Detect which cell encompasses the target text, then output its [x, y] center coordinate. 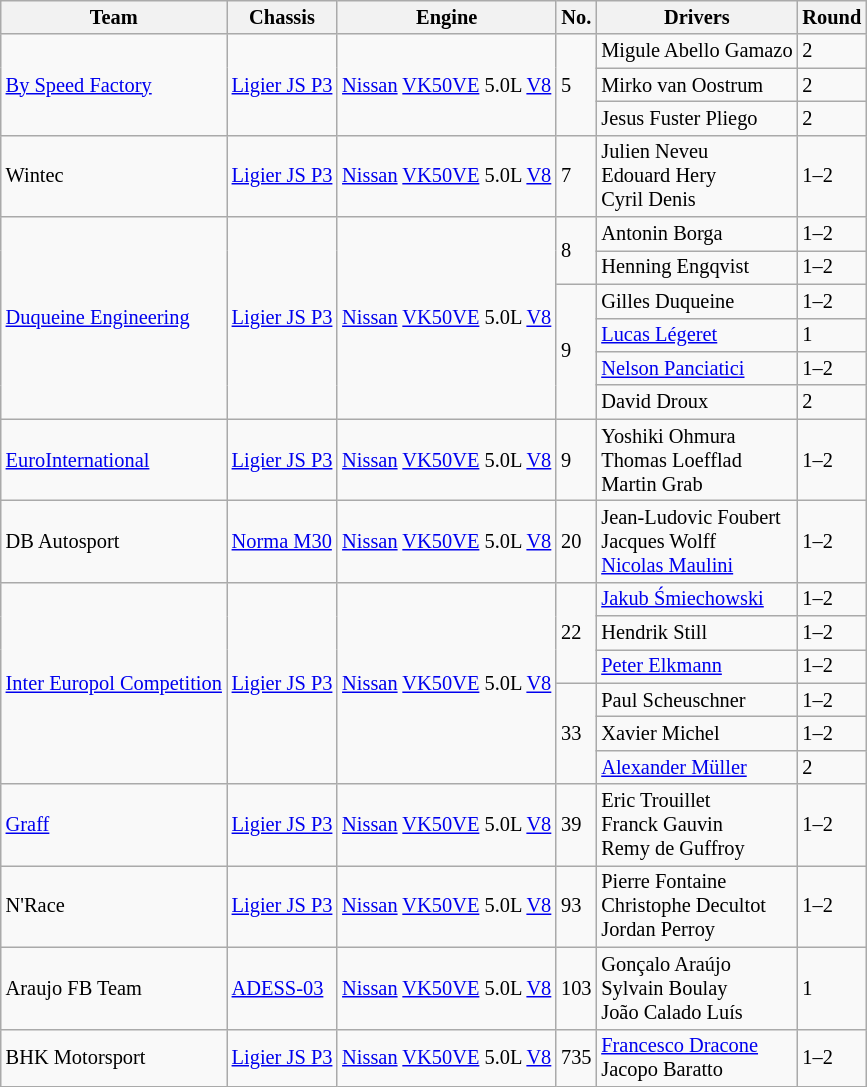
Gonçalo Araújo Sylvain Boulay João Calado Luís [696, 988]
Henning Engqvist [696, 267]
Jesus Fuster Pliego [696, 118]
BHK Motorsport [114, 1058]
DB Autosport [114, 541]
Francesco Dracone Jacopo Baratto [696, 1058]
Xavier Michel [696, 733]
Jakub Śmiechowski [696, 599]
David Droux [696, 402]
EuroInternational [114, 460]
Julien Neveu Edouard Hery Cyril Denis [696, 176]
Wintec [114, 176]
Gilles Duqueine [696, 301]
Araujo FB Team [114, 988]
N'Race [114, 906]
By Speed Factory [114, 84]
Hendrik Still [696, 633]
103 [576, 988]
Team [114, 17]
Jean-Ludovic Foubert Jacques Wolff Nicolas Maulini [696, 541]
22 [576, 632]
735 [576, 1058]
39 [576, 825]
ADESS-03 [282, 988]
Alexander Müller [696, 767]
Drivers [696, 17]
8 [576, 250]
33 [576, 734]
Chassis [282, 17]
Pierre Fontaine Christophe Decultot Jordan Perroy [696, 906]
Lucas Légeret [696, 335]
Antonin Borga [696, 234]
No. [576, 17]
Paul Scheuschner [696, 700]
20 [576, 541]
Norma M30 [282, 541]
Yoshiki Ohmura Thomas Loefflad Martin Grab [696, 460]
Inter Europol Competition [114, 683]
93 [576, 906]
Peter Elkmann [696, 666]
Nelson Panciatici [696, 368]
Eric Trouillet Franck Gauvin Remy de Guffroy [696, 825]
Duqueine Engineering [114, 318]
5 [576, 84]
Graff [114, 825]
Migule Abello Gamazo [696, 51]
7 [576, 176]
Mirko van Oostrum [696, 85]
Engine [446, 17]
Round [832, 17]
